Output the [X, Y] coordinate of the center of the cell containing the given text.  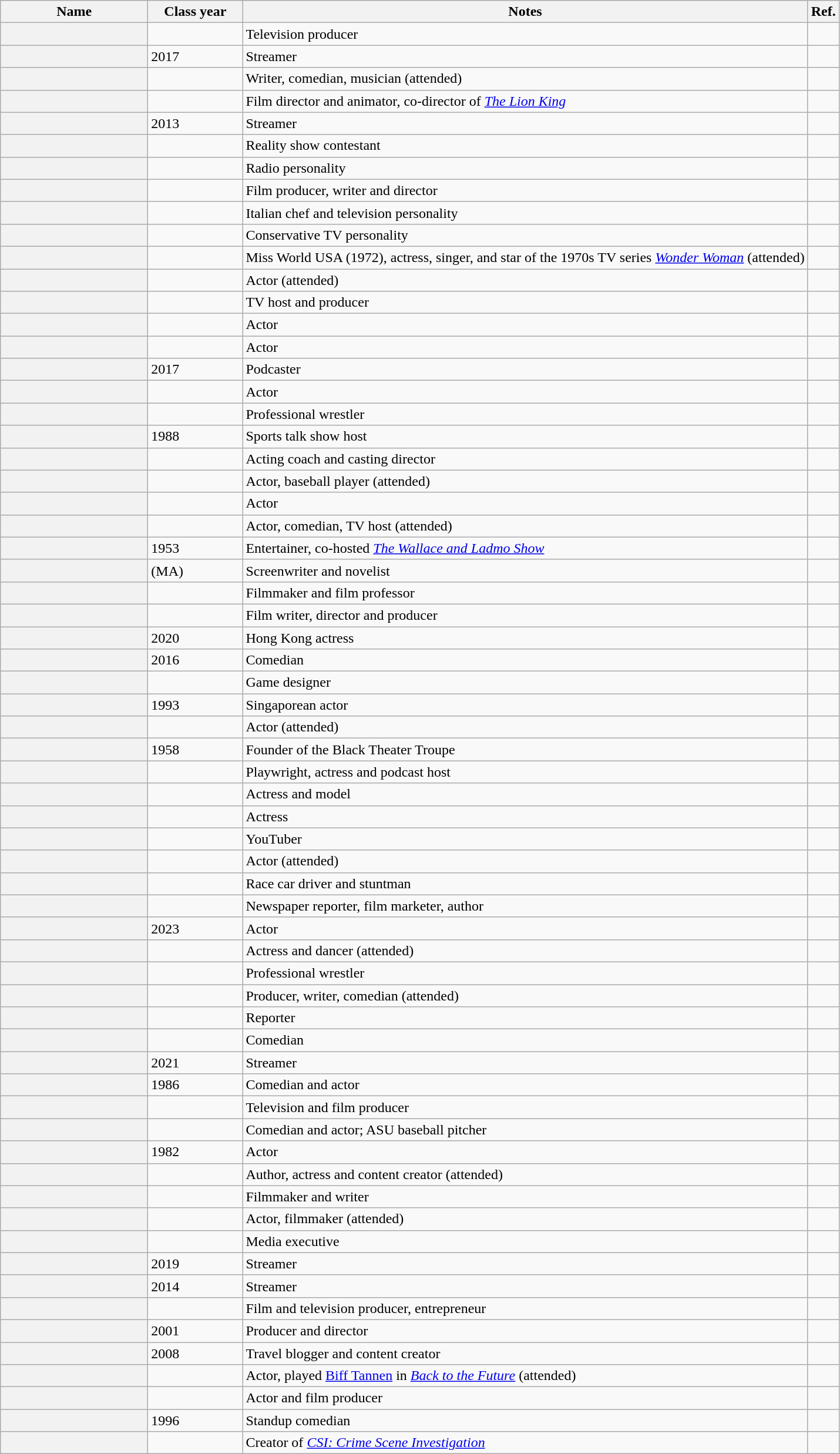
Class year [195, 12]
Hong Kong actress [525, 637]
Film and television producer, entrepreneur [525, 1308]
2023 [195, 928]
Podcaster [525, 370]
2019 [195, 1264]
2008 [195, 1353]
Standup comedian [525, 1421]
Notes [525, 12]
Radio personality [525, 168]
Newspaper reporter, film marketer, author [525, 906]
2013 [195, 123]
Actress and dancer (attended) [525, 951]
Founder of the Black Theater Troupe [525, 750]
Actress and model [525, 794]
Singaporean actor [525, 705]
Television and film producer [525, 1107]
Actress [525, 817]
1958 [195, 750]
Filmmaker and film professor [525, 593]
2014 [195, 1286]
YouTuber [525, 839]
Filmmaker and writer [525, 1197]
Actor, filmmaker (attended) [525, 1219]
Writer, comedian, musician (attended) [525, 79]
Game designer [525, 683]
Ref. [824, 12]
2021 [195, 1063]
2001 [195, 1331]
Film director and animator, co-director of The Lion King [525, 101]
Media executive [525, 1241]
Miss World USA (1972), actress, singer, and star of the 1970s TV series Wonder Woman (attended) [525, 257]
Acting coach and casting director [525, 459]
Conservative TV personality [525, 235]
1993 [195, 705]
Author, actress and content creator (attended) [525, 1174]
Producer, writer, comedian (attended) [525, 996]
Name [74, 12]
Reality show contestant [525, 146]
2016 [195, 660]
Reporter [525, 1018]
Film writer, director and producer [525, 615]
Travel blogger and content creator [525, 1353]
Screenwriter and novelist [525, 570]
TV host and producer [525, 303]
(MA) [195, 570]
Producer and director [525, 1331]
Creator of CSI: Crime Scene Investigation [525, 1443]
1986 [195, 1085]
1996 [195, 1421]
Playwright, actress and podcast host [525, 772]
Actor, comedian, TV host (attended) [525, 526]
Television producer [525, 34]
Comedian and actor [525, 1085]
Sports talk show host [525, 436]
1953 [195, 548]
1988 [195, 436]
Actor and film producer [525, 1398]
Actor, played Biff Tannen in Back to the Future (attended) [525, 1376]
1982 [195, 1152]
Italian chef and television personality [525, 213]
Comedian and actor; ASU baseball pitcher [525, 1130]
2020 [195, 637]
Film producer, writer and director [525, 190]
Race car driver and stuntman [525, 884]
Actor, baseball player (attended) [525, 481]
Entertainer, co-hosted The Wallace and Ladmo Show [525, 548]
